Return the [x, y] coordinate for the center point of the cell that contains the specified text.  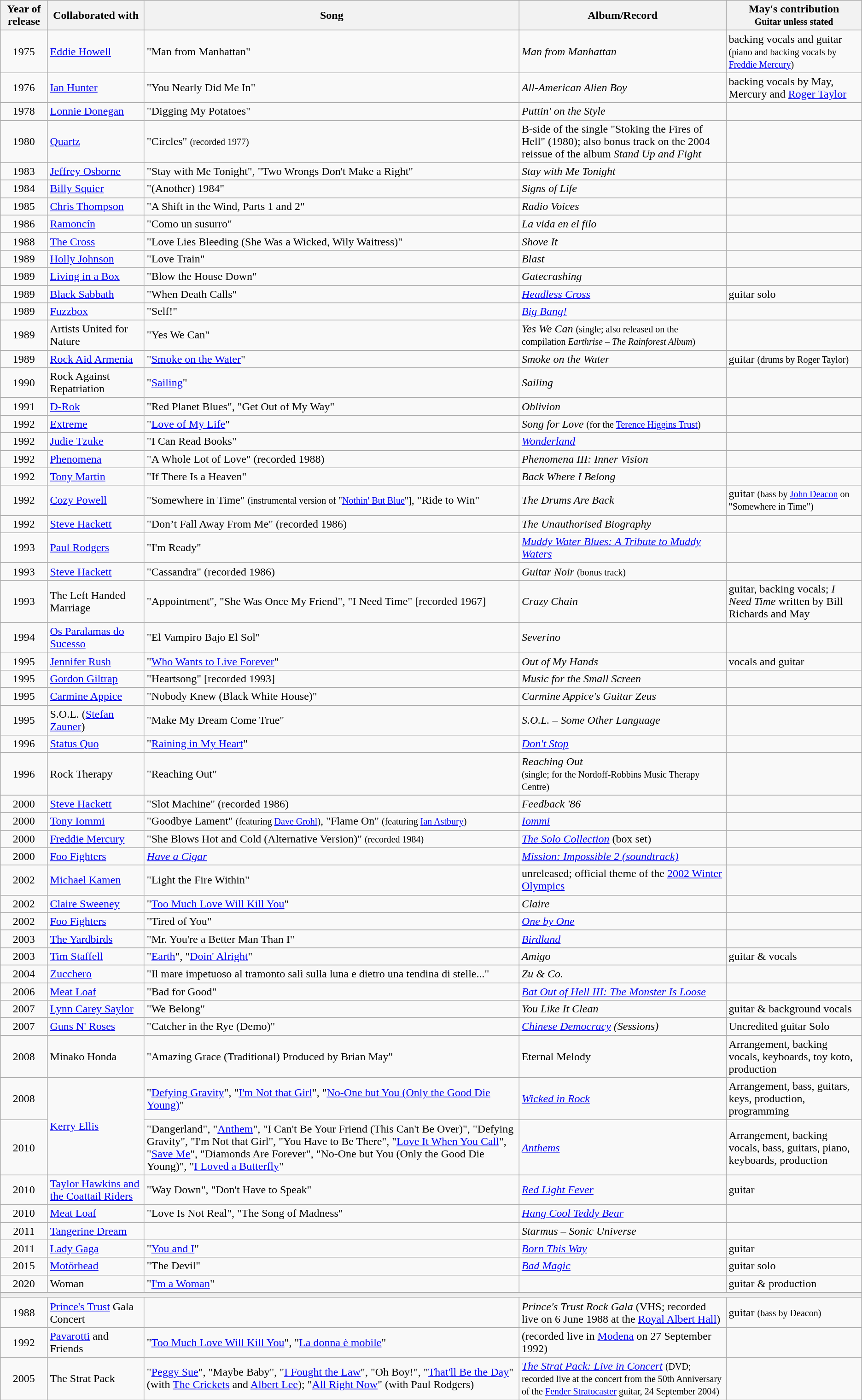
"Love Lies Bleeding (She Was a Wicked, Wily Waitress)" [332, 241]
Tangerine Dream [96, 1231]
"I'm a Woman" [332, 1284]
The Yardbirds [96, 939]
Holly Johnson [96, 259]
1975 [24, 52]
Blast [623, 259]
Michael Kamen [96, 880]
Muddy Water Blues: A Tribute to Muddy Waters [623, 548]
Ian Hunter [96, 87]
The Cross [96, 241]
1980 [24, 141]
Phenomena [96, 459]
Status Quo [96, 744]
"Reaching Out" [332, 774]
"Slot Machine" (recorded 1986) [332, 804]
2015 [24, 1266]
Sailing [623, 383]
Rock Aid Armenia [96, 359]
1978 [24, 111]
"(Another) 1984" [332, 189]
Taylor Hawkins and the Coattail Riders [96, 1190]
The Drums Are Back [623, 500]
"Il mare impetuoso al tramonto salì sulla luna e dietro una tendina di stelle..." [332, 974]
Severino [623, 637]
Back Where I Belong [623, 476]
Eternal Melody [623, 1057]
Birdland [623, 939]
Out of My Hands [623, 662]
Paul Rodgers [96, 548]
The Solo Collection (box set) [623, 839]
The Strat Pack [96, 1378]
"Make My Dream Come True" [332, 720]
Born This Way [623, 1249]
"A Whole Lot of Love" (recorded 1988) [332, 459]
unreleased; official theme of the 2002 Winter Olympics [623, 880]
Hang Cool Teddy Bear [623, 1214]
"Don’t Fall Away From Me" (recorded 1986) [332, 524]
Song for Love (for the Terence Higgins Trust) [623, 424]
"Appointment", "She Was Once My Friend", "I Need Time" [recorded 1967] [332, 601]
"Light the Fire Within" [332, 880]
"Nobody Knew (Black White House)" [332, 697]
All-American Alien Boy [623, 87]
"Love Train" [332, 259]
Billy Squier [96, 189]
Starmus – Sonic Universe [623, 1231]
"I'm Ready" [332, 548]
"Bad for Good" [332, 991]
Arrangement, backing vocals, bass, guitars, piano, keyboards, production [794, 1147]
Uncredited guitar Solo [794, 1027]
La vida en el filo [623, 224]
The Unauthorised Biography [623, 524]
1990 [24, 383]
Prince's Trust Rock Gala (VHS; recorded live on 6 June 1988 at the Royal Albert Hall) [623, 1312]
"Way Down", "Don't Have to Speak" [332, 1190]
The Strat Pack: Live in Concert (DVD; recorded live at the concert from the 50th Anniversary of the Fender Stratocaster guitar, 24 September 2004) [623, 1378]
Freddie Mercury [96, 839]
Arrangement, backing vocals, keyboards, toy koto, production [794, 1057]
One by One [623, 921]
Collaborated with [96, 16]
Tony Iommi [96, 821]
"The Devil" [332, 1266]
Black Sabbath [96, 294]
"Circles" (recorded 1977) [332, 141]
S.O.L. – Some Other Language [623, 720]
"We Belong" [332, 1009]
"Too Much Love Will Kill You", "La donna è mobile" [332, 1342]
"Tired of You" [332, 921]
Judie Tzuke [96, 441]
Stay with Me Tonight [623, 171]
(recorded live in Modena on 27 September 1992) [623, 1342]
Pavarotti and Friends [96, 1342]
Puttin' on the Style [623, 111]
Lady Gaga [96, 1249]
guitar & production [794, 1284]
Radio Voices [623, 206]
backing vocals and guitar (piano and backing vocals by Freddie Mercury) [794, 52]
Oblivion [623, 407]
"You Nearly Did Me In" [332, 87]
Jennifer Rush [96, 662]
Guns N' Roses [96, 1027]
guitar, backing vocals; I Need Time written by Bill Richards and May [794, 601]
"Catcher in the Rye (Demo)" [332, 1027]
2004 [24, 974]
Minako Honda [96, 1057]
"Mr. You're a Better Man Than I" [332, 939]
Rock Therapy [96, 774]
Big Bang! [623, 312]
Fuzzbox [96, 312]
vocals and guitar [794, 662]
1994 [24, 637]
"El Vampiro Bajo El Sol" [332, 637]
Shove It [623, 241]
Zu & Co. [623, 974]
backing vocals by May, Mercury and Roger Taylor [794, 87]
Prince's Trust Gala Concert [96, 1312]
1986 [24, 224]
guitar (bass by John Deacon on "Somewhere in Time") [794, 500]
Lynn Carey Saylor [96, 1009]
Iommi [623, 821]
guitar & vocals [794, 956]
Yes We Can (single; also released on the compilation Earthrise – The Rainforest Album) [623, 335]
B-side of the single "Stoking the Fires of Hell" (1980); also bonus track on the 2004 reissue of the album Stand Up and Fight [623, 141]
Bat Out of Hell III: The Monster Is Loose [623, 991]
"Yes We Can" [332, 335]
"Man from Manhattan" [332, 52]
"Somewhere in Time" (instrumental version of "Nothin' But Blue"], "Ride to Win" [332, 500]
"Cassandra" (recorded 1986) [332, 571]
"A Shift in the Wind, Parts 1 and 2" [332, 206]
Music for the Small Screen [623, 679]
Tony Martin [96, 476]
"Goodbye Lament" (featuring Dave Grohl), "Flame On" (featuring Ian Astbury) [332, 821]
Man from Manhattan [623, 52]
"Raining in My Heart" [332, 744]
Artists United for Nature [96, 335]
Claire Sweeney [96, 904]
Cozy Powell [96, 500]
Gatecrashing [623, 276]
Crazy Chain [623, 601]
Quartz [96, 141]
Lonnie Donegan [96, 111]
2005 [24, 1378]
2020 [24, 1284]
1983 [24, 171]
"Digging My Potatoes" [332, 111]
Carmine Appice [96, 697]
guitar & background vocals [794, 1009]
"Amazing Grace (Traditional) Produced by Brian May" [332, 1057]
Have a Cigar [332, 856]
Signs of Life [623, 189]
Ramoncín [96, 224]
Arrangement, bass, guitars, keys, production, programming [794, 1099]
You Like It Clean [623, 1009]
Chinese Democracy (Sessions) [623, 1027]
The Left Handed Marriage [96, 601]
Album/Record [623, 16]
"Heartsong" [recorded 1993] [332, 679]
Reaching Out (single; for the Nordoff-Robbins Music Therapy Centre) [623, 774]
Don't Stop [623, 744]
"She Blows Hot and Cold (Alternative Version)" (recorded 1984) [332, 839]
"Como un susurro" [332, 224]
2006 [24, 991]
"Earth", "Doin' Alright" [332, 956]
Zucchero [96, 974]
"Red Planet Blues", "Get Out of My Way" [332, 407]
Mission: Impossible 2 (soundtrack) [623, 856]
D-Rok [96, 407]
"Self!" [332, 312]
Bad Magic [623, 1266]
Amigo [623, 956]
Living in a Box [96, 276]
Anthems [623, 1147]
Os Paralamas do Sucesso [96, 637]
1984 [24, 189]
Carmine Appice's Guitar Zeus [623, 697]
Smoke on the Water [623, 359]
"Defying Gravity", "I'm Not that Girl", "No-One but You (Only the Good Die Young)" [332, 1099]
Gordon Giltrap [96, 679]
Wicked in Rock [623, 1099]
Red Light Fever [623, 1190]
Rock Against Repatriation [96, 383]
S.O.L. (Stefan Zauner) [96, 720]
Headless Cross [623, 294]
"Smoke on the Water" [332, 359]
"Who Wants to Live Forever" [332, 662]
guitar (bass by Deacon) [794, 1312]
Tim Staffell [96, 956]
"When Death Calls" [332, 294]
"If There Is a Heaven" [332, 476]
"Blow the House Down" [332, 276]
Kerry Ellis [96, 1126]
1991 [24, 407]
"You and I" [332, 1249]
Feedback '86 [623, 804]
"Stay with Me Tonight", "Two Wrongs Don't Make a Right" [332, 171]
Jeffrey Osborne [96, 171]
Phenomena III: Inner Vision [623, 459]
"Love Is Not Real", "The Song of Madness" [332, 1214]
Year of release [24, 16]
guitar (drums by Roger Taylor) [794, 359]
"I Can Read Books" [332, 441]
1985 [24, 206]
"Love of My Life" [332, 424]
Extreme [96, 424]
Eddie Howell [96, 52]
Guitar Noir (bonus track) [623, 571]
"Sailing" [332, 383]
Song [332, 16]
May's contributionGuitar unless stated [794, 16]
Claire [623, 904]
Woman [96, 1284]
Motörhead [96, 1266]
Wonderland [623, 441]
1976 [24, 87]
Chris Thompson [96, 206]
"Too Much Love Will Kill You" [332, 904]
